Return (x, y) of the center of cell containing provided text 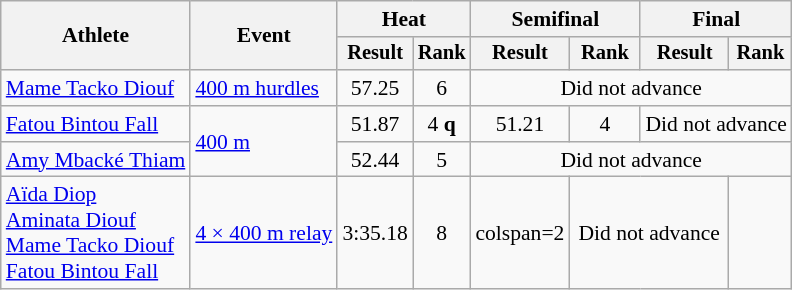
Final (716, 19)
3:35.18 (374, 233)
colspan=2 (520, 233)
51.87 (374, 124)
400 m (264, 142)
Semifinal (555, 19)
6 (442, 88)
51.21 (520, 124)
4 q (442, 124)
Amy Mbacké Thiam (96, 160)
Fatou Bintou Fall (96, 124)
8 (442, 233)
57.25 (374, 88)
Aïda DiopAminata DioufMame Tacko DioufFatou Bintou Fall (96, 233)
5 (442, 160)
Athlete (96, 36)
4 × 400 m relay (264, 233)
Event (264, 36)
Heat (404, 19)
400 m hurdles (264, 88)
4 (604, 124)
52.44 (374, 160)
Mame Tacko Diouf (96, 88)
